Return [X, Y] of the center of cell containing provided text 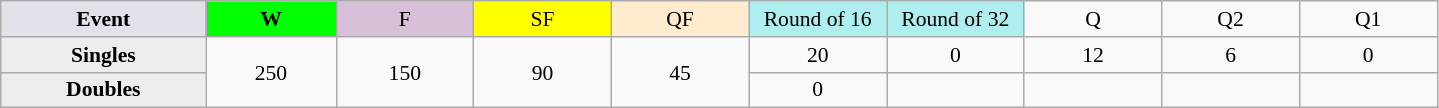
W [271, 19]
150 [405, 72]
12 [1093, 55]
Q [1093, 19]
QF [680, 19]
45 [680, 72]
20 [818, 55]
Q2 [1231, 19]
Round of 32 [955, 19]
250 [271, 72]
Doubles [104, 90]
Singles [104, 55]
Q1 [1368, 19]
Round of 16 [818, 19]
Event [104, 19]
SF [543, 19]
90 [543, 72]
F [405, 19]
6 [1231, 55]
